Provide the (X, Y) coordinate of the cell's center where the given text is located.  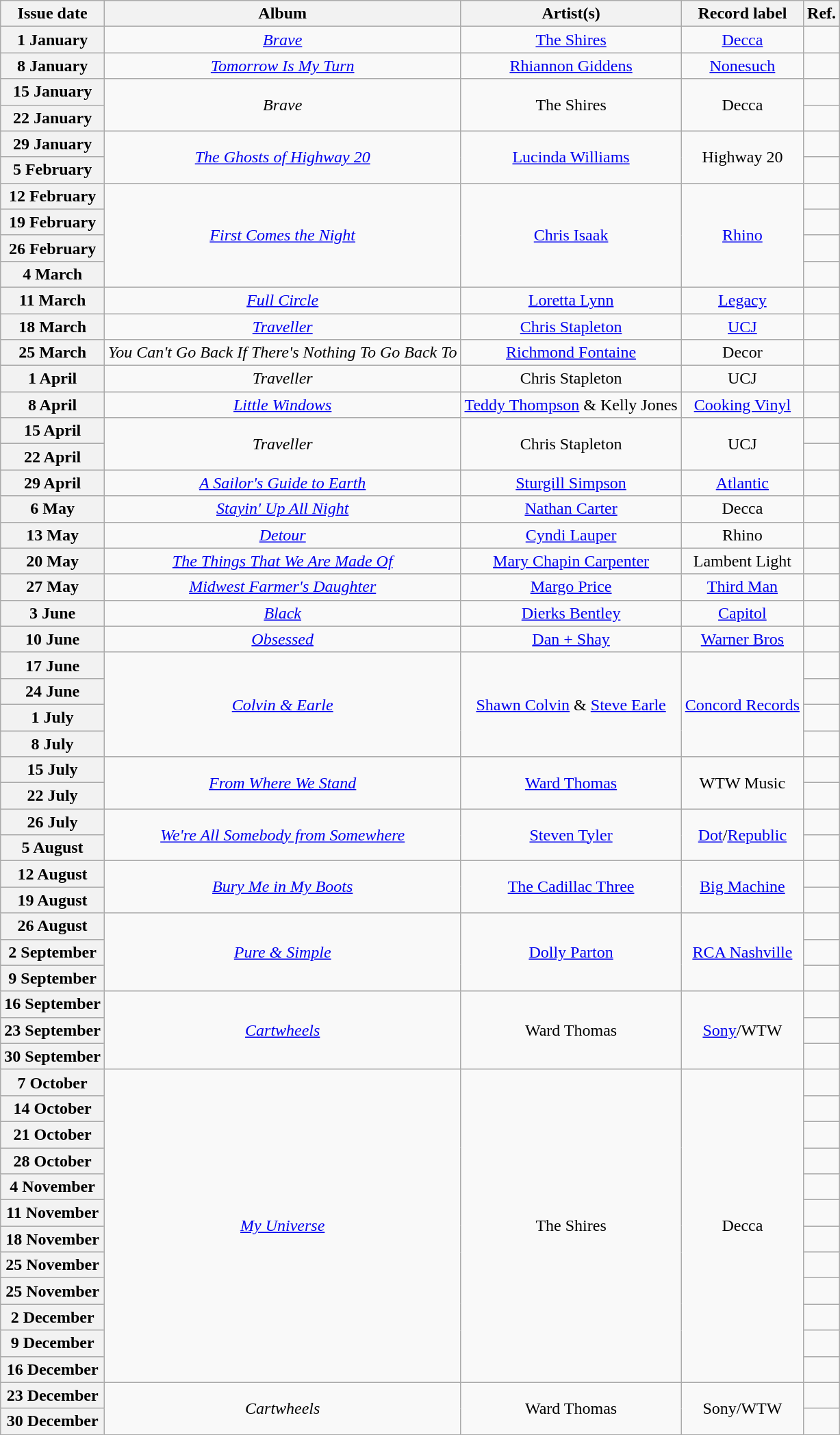
9 December (53, 1343)
Dolly Parton (571, 952)
21 October (53, 1134)
29 January (53, 144)
8 January (53, 66)
3 June (53, 613)
From Where We Stand (282, 783)
25 March (53, 353)
18 November (53, 1239)
15 July (53, 770)
6 May (53, 509)
Full Circle (282, 300)
Album (282, 14)
4 March (53, 274)
Capitol (742, 613)
9 September (53, 978)
Margo Price (571, 587)
16 December (53, 1369)
Dierks Bentley (571, 613)
24 June (53, 691)
Colvin & Earle (282, 704)
RCA Nashville (742, 952)
Ref. (822, 14)
23 December (53, 1395)
8 April (53, 405)
27 May (53, 587)
19 February (53, 222)
4 November (53, 1187)
Mary Chapin Carpenter (571, 561)
Cooking Vinyl (742, 405)
We're All Somebody from Somewhere (282, 835)
Obsessed (282, 639)
Steven Tyler (571, 835)
10 June (53, 639)
12 February (53, 196)
Tomorrow Is My Turn (282, 66)
Concord Records (742, 704)
8 July (53, 743)
Big Machine (742, 887)
1 April (53, 379)
Issue date (53, 14)
Richmond Fontaine (571, 353)
Lambent Light (742, 561)
17 June (53, 665)
30 September (53, 1056)
Little Windows (282, 405)
19 August (53, 900)
The Things That We Are Made Of (282, 561)
29 April (53, 483)
A Sailor's Guide to Earth (282, 483)
22 July (53, 796)
14 October (53, 1108)
Lucinda Williams (571, 157)
23 September (53, 1030)
Chris Isaak (571, 235)
Midwest Farmer's Daughter (282, 587)
5 February (53, 170)
Highway 20 (742, 157)
Black (282, 613)
Detour (282, 535)
11 March (53, 300)
26 February (53, 248)
1 July (53, 717)
Warner Bros (742, 639)
Teddy Thompson & Kelly Jones (571, 405)
28 October (53, 1161)
Dot/Republic (742, 835)
The Ghosts of Highway 20 (282, 157)
2 September (53, 952)
7 October (53, 1082)
16 September (53, 1004)
5 August (53, 848)
22 April (53, 457)
26 August (53, 926)
Record label (742, 14)
15 April (53, 431)
15 January (53, 92)
22 January (53, 118)
Stayin' Up All Night (282, 509)
Third Man (742, 587)
12 August (53, 874)
18 March (53, 327)
Dan + Shay (571, 639)
Loretta Lynn (571, 300)
Shawn Colvin & Steve Earle (571, 704)
The Cadillac Three (571, 887)
11 November (53, 1213)
First Comes the Night (282, 235)
Artist(s) (571, 14)
Sturgill Simpson (571, 483)
Nathan Carter (571, 509)
Bury Me in My Boots (282, 887)
13 May (53, 535)
Cyndi Lauper (571, 535)
30 December (53, 1421)
2 December (53, 1317)
26 July (53, 822)
Pure & Simple (282, 952)
Nonesuch (742, 66)
Legacy (742, 300)
My Universe (282, 1226)
20 May (53, 561)
WTW Music (742, 783)
Atlantic (742, 483)
Rhiannon Giddens (571, 66)
You Can't Go Back If There's Nothing To Go Back To (282, 353)
1 January (53, 40)
Decor (742, 353)
